Return the [X, Y] coordinate for the center point of the cell that contains the specified text.  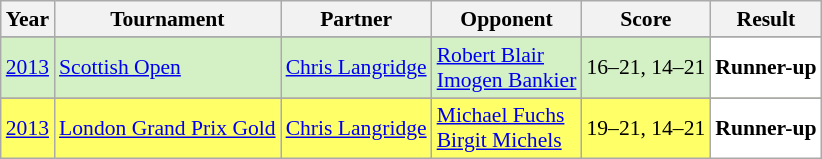
Michael Fuchs Birgit Michels [507, 128]
16–21, 14–21 [646, 68]
Tournament [168, 19]
London Grand Prix Gold [168, 128]
Scottish Open [168, 68]
Score [646, 19]
19–21, 14–21 [646, 128]
Year [28, 19]
Robert Blair Imogen Bankier [507, 68]
Result [766, 19]
Opponent [507, 19]
Partner [356, 19]
